Pinpoint the cell where the given text exists, returning its [x, y] midpoint coordinate. 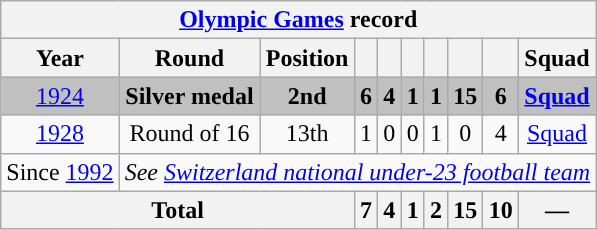
See Switzerland national under-23 football team [358, 172]
Round [190, 58]
Total [178, 210]
Silver medal [190, 96]
Year [60, 58]
Position [308, 58]
7 [366, 210]
1928 [60, 134]
Round of 16 [190, 134]
13th [308, 134]
Olympic Games record [298, 20]
1924 [60, 96]
2nd [308, 96]
10 [500, 210]
— [556, 210]
2 [436, 210]
Since 1992 [60, 172]
